Find where the given text appears and provide that cell's center as [x, y] coordinate. 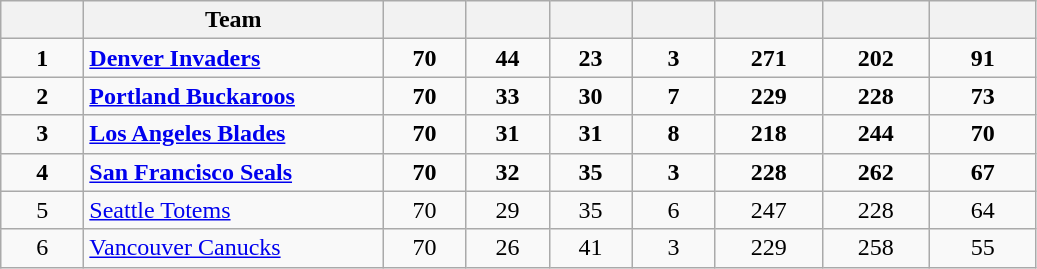
San Francisco Seals [234, 172]
30 [590, 96]
29 [508, 210]
67 [982, 172]
247 [768, 210]
262 [876, 172]
8 [674, 134]
Vancouver Canucks [234, 248]
Denver Invaders [234, 58]
Portland Buckaroos [234, 96]
44 [508, 58]
91 [982, 58]
Team [234, 20]
64 [982, 210]
Los Angeles Blades [234, 134]
244 [876, 134]
33 [508, 96]
258 [876, 248]
218 [768, 134]
32 [508, 172]
1 [42, 58]
Seattle Totems [234, 210]
73 [982, 96]
4 [42, 172]
5 [42, 210]
2 [42, 96]
7 [674, 96]
23 [590, 58]
41 [590, 248]
55 [982, 248]
202 [876, 58]
26 [508, 248]
271 [768, 58]
